For the text-containing cell, return its midpoint in (x, y) coordinate format. 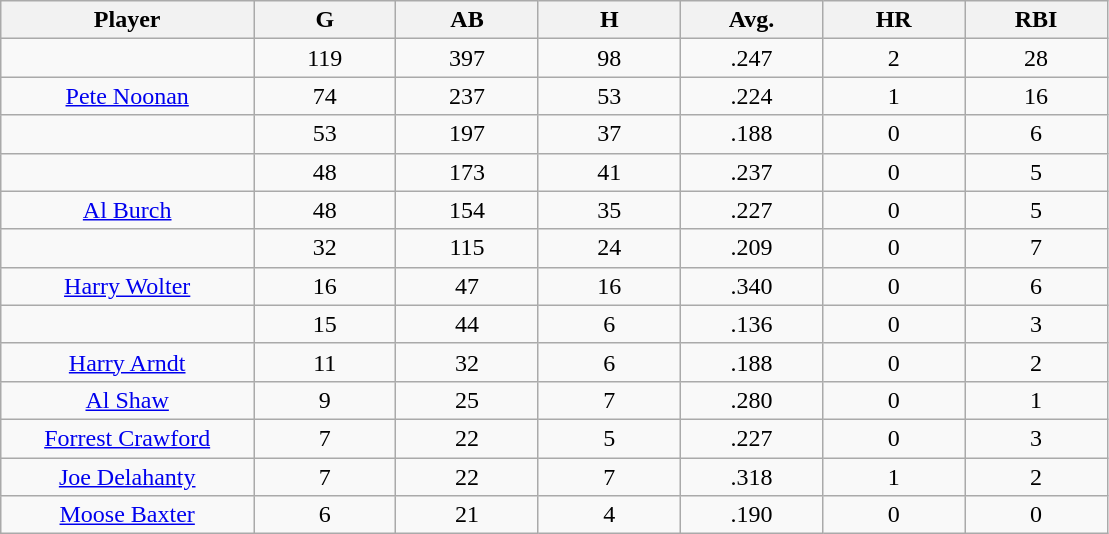
Player (128, 20)
37 (609, 134)
.247 (751, 58)
237 (467, 96)
119 (325, 58)
Pete Noonan (128, 96)
Forrest Crawford (128, 438)
98 (609, 58)
47 (467, 286)
.136 (751, 324)
.237 (751, 172)
HR (894, 20)
74 (325, 96)
41 (609, 172)
.340 (751, 286)
.280 (751, 400)
RBI (1036, 20)
44 (467, 324)
Joe Delahanty (128, 477)
G (325, 20)
35 (609, 210)
21 (467, 515)
115 (467, 248)
AB (467, 20)
.318 (751, 477)
173 (467, 172)
Al Burch (128, 210)
28 (1036, 58)
Al Shaw (128, 400)
11 (325, 362)
24 (609, 248)
H (609, 20)
25 (467, 400)
Harry Arndt (128, 362)
.209 (751, 248)
397 (467, 58)
.190 (751, 515)
Avg. (751, 20)
Moose Baxter (128, 515)
154 (467, 210)
15 (325, 324)
.224 (751, 96)
9 (325, 400)
197 (467, 134)
4 (609, 515)
Harry Wolter (128, 286)
